Identify which cell holds the provided text, then report its (x, y) central coordinate. 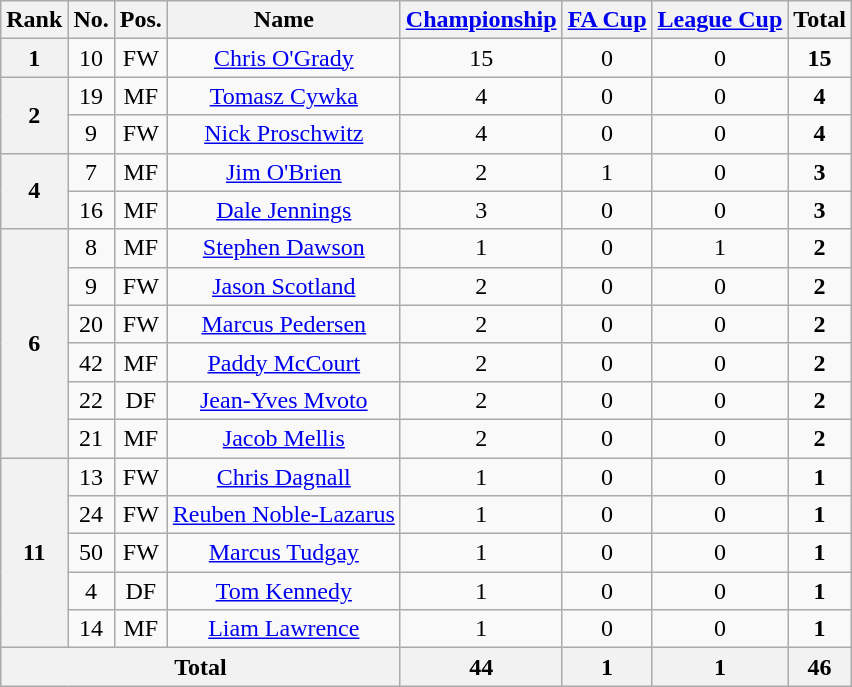
Liam Lawrence (284, 629)
Chris Dagnall (284, 477)
League Cup (720, 20)
Jason Scotland (284, 286)
Stephen Dawson (284, 248)
7 (91, 172)
11 (34, 553)
14 (91, 629)
8 (91, 248)
19 (91, 96)
Paddy McCourt (284, 362)
24 (91, 515)
Reuben Noble-Lazarus (284, 515)
20 (91, 324)
Rank (34, 20)
Name (284, 20)
46 (820, 667)
42 (91, 362)
Jean-Yves Mvoto (284, 400)
Championship (481, 20)
6 (34, 343)
13 (91, 477)
10 (91, 58)
16 (91, 210)
50 (91, 553)
Chris O'Grady (284, 58)
Pos. (140, 20)
No. (91, 20)
Tomasz Cywka (284, 96)
Jim O'Brien (284, 172)
44 (481, 667)
21 (91, 438)
22 (91, 400)
FA Cup (607, 20)
Marcus Tudgay (284, 553)
Nick Proschwitz (284, 134)
Jacob Mellis (284, 438)
Dale Jennings (284, 210)
Tom Kennedy (284, 591)
Marcus Pedersen (284, 324)
